Locate the cell with the specified text and output its [X, Y] center coordinate. 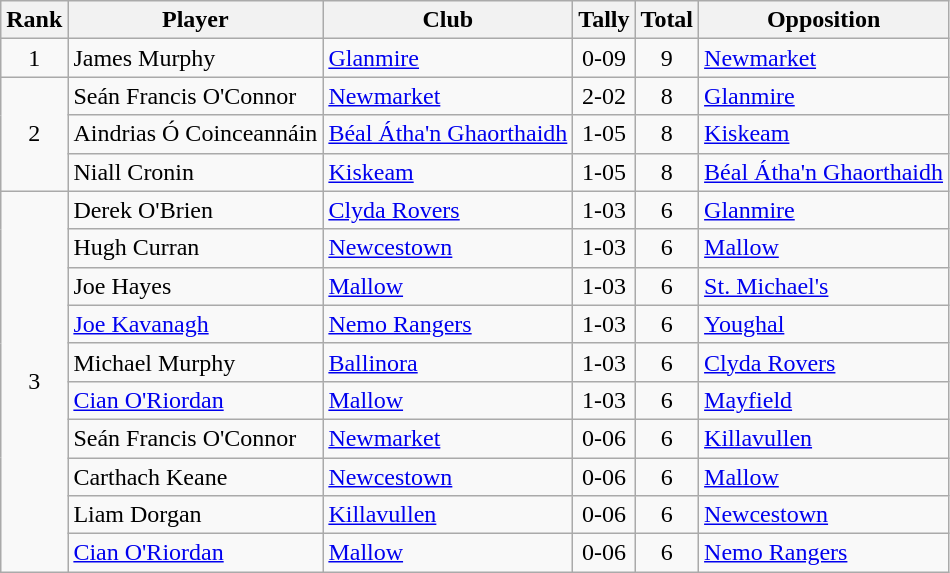
Derek O'Brien [196, 210]
Youghal [824, 324]
St. Michael's [824, 286]
Hugh Curran [196, 248]
0-09 [604, 58]
1 [34, 58]
2-02 [604, 96]
Rank [34, 20]
James Murphy [196, 58]
Joe Kavanagh [196, 324]
Liam Dorgan [196, 515]
Tally [604, 20]
Total [667, 20]
Player [196, 20]
Joe Hayes [196, 286]
3 [34, 382]
Mayfield [824, 400]
Carthach Keane [196, 477]
9 [667, 58]
Ballinora [448, 362]
2 [34, 134]
Michael Murphy [196, 362]
Niall Cronin [196, 172]
Opposition [824, 20]
Aindrias Ó Coinceannáin [196, 134]
Club [448, 20]
